Provide the [x, y] coordinate of the cell's center where the given text is located.  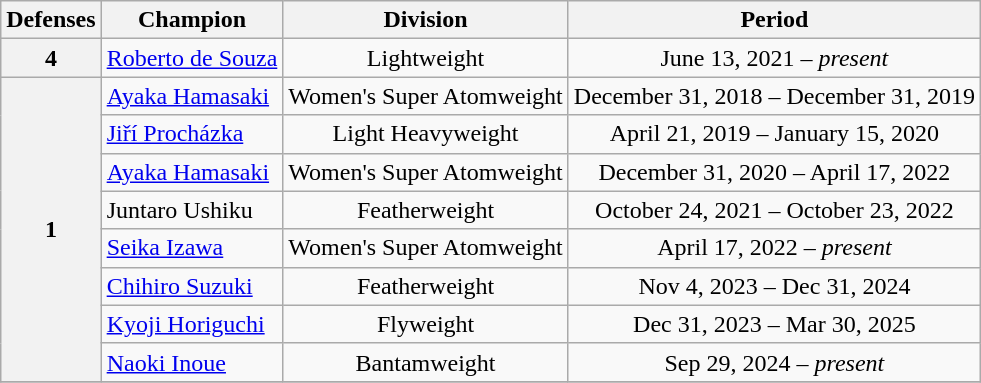
Light Heavyweight [426, 134]
Sep 29, 2024 – present [774, 362]
Nov 4, 2023 – Dec 31, 2024 [774, 286]
Division [426, 20]
Kyoji Horiguchi [192, 324]
Roberto de Souza [192, 58]
Dec 31, 2023 – Mar 30, 2025 [774, 324]
Chihiro Suzuki [192, 286]
Flyweight [426, 324]
June 13, 2021 – present [774, 58]
Seika Izawa [192, 248]
December 31, 2018 – December 31, 2019 [774, 96]
Defenses [51, 20]
October 24, 2021 – October 23, 2022 [774, 210]
1 [51, 229]
Period [774, 20]
4 [51, 58]
Jiří Procházka [192, 134]
Bantamweight [426, 362]
Naoki Inoue [192, 362]
April 21, 2019 – January 15, 2020 [774, 134]
April 17, 2022 – present [774, 248]
Juntaro Ushiku [192, 210]
Champion [192, 20]
Lightweight [426, 58]
December 31, 2020 – April 17, 2022 [774, 172]
